Extract the [x, y] coordinate from the center of the cell holding the provided text.  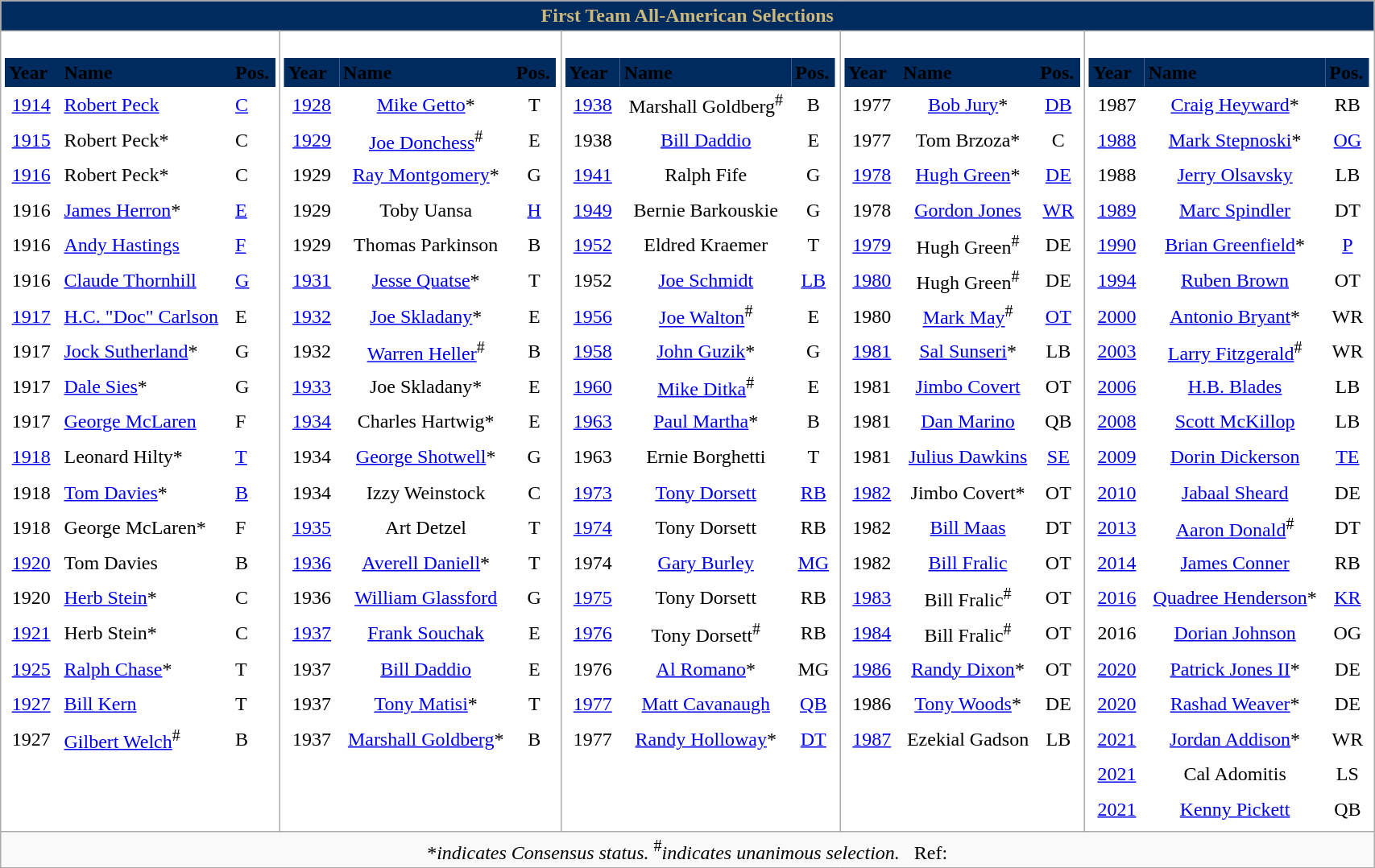
Tony Woods* [968, 704]
Jimbo Covert [968, 386]
Scott McKillop [1236, 422]
George McLaren [147, 422]
James Conner [1236, 563]
1933 [312, 386]
James Herron* [147, 210]
First Team All-American Selections [688, 16]
Sal Sunseri* [968, 351]
1975 [593, 598]
Kenny Pickett [1236, 810]
Randy Holloway* [706, 739]
Charles Hartwig* [425, 422]
1941 [593, 175]
1921 [32, 634]
Randy Dixon* [968, 668]
Matt Cavanaugh [706, 704]
1958 [593, 351]
Robert Peck [147, 105]
Marc Spindler [1236, 210]
Marshall Goldberg# [706, 105]
2003 [1116, 351]
Hugh Green* [968, 175]
P [1348, 246]
H [535, 210]
Thomas Parkinson [425, 246]
TE [1348, 457]
Art Detzel [425, 527]
Andy Hastings [147, 246]
Dorian Johnson [1236, 634]
DB [1058, 105]
Jimbo Covert* [968, 493]
2013 [1116, 527]
1984 [872, 634]
1931 [312, 281]
1979 [872, 246]
William Glassford [425, 598]
Warren Heller# [425, 351]
Julius Dawkins [968, 457]
1949 [593, 210]
Dale Sies* [147, 386]
Bill Maas [968, 527]
Cal Adomitis [1236, 775]
Quadree Henderson* [1236, 598]
Brian Greenfield* [1236, 246]
Craig Heyward* [1236, 105]
Joe Donchess# [425, 140]
Frank Souchak [425, 634]
Dan Marino [968, 422]
Tony Dorsett# [706, 634]
Jabaal Sheard [1236, 493]
*indicates Consensus status. #indicates unanimous selection. Ref: [688, 850]
LS [1348, 775]
H.C. "Doc" Carlson [147, 316]
Izzy Weinstock [425, 493]
Mark Stepnoski* [1236, 140]
Averell Daniell* [425, 563]
Bill Fralic [968, 563]
Joe Walton# [706, 316]
Tony Matisi* [425, 704]
Gary Burley [706, 563]
2010 [1116, 493]
Al Romano* [706, 668]
George McLaren* [147, 527]
Ralph Fife [706, 175]
Bernie Barkouskie [706, 210]
Marshall Goldberg* [425, 739]
1956 [593, 316]
H.B. Blades [1236, 386]
1989 [1116, 210]
1914 [32, 105]
Leonard Hilty* [147, 457]
KR [1348, 598]
George Shotwell* [425, 457]
Jock Sutherland* [147, 351]
Mike Ditka# [706, 386]
Paul Martha* [706, 422]
Ernie Borghetti [706, 457]
Tom Davies* [147, 493]
Patrick Jones II* [1236, 668]
1960 [593, 386]
Ralph Chase* [147, 668]
2009 [1116, 457]
1935 [312, 527]
1990 [1116, 246]
Ruben Brown [1236, 281]
Bill Kern [147, 704]
Claude Thornhill [147, 281]
2006 [1116, 386]
Ezekial Gadson [968, 739]
2014 [1116, 563]
Ray Montgomery* [425, 175]
Gilbert Welch# [147, 739]
Tom Davies [147, 563]
1928 [312, 105]
Bob Jury* [968, 105]
Dorin Dickerson [1236, 457]
1915 [32, 140]
Joe Schmidt [706, 281]
Larry Fitzgerald# [1236, 351]
1994 [1116, 281]
1925 [32, 668]
Antonio Bryant* [1236, 316]
SE [1058, 457]
Mark May# [968, 316]
1973 [593, 493]
Aaron Donald# [1236, 527]
Jesse Quatse* [425, 281]
Eldred Kraemer [706, 246]
Toby Uansa [425, 210]
Mike Getto* [425, 105]
2000 [1116, 316]
2008 [1116, 422]
1983 [872, 598]
Jordan Addison* [1236, 739]
Gordon Jones [968, 210]
Rashad Weaver* [1236, 704]
Tom Brzoza* [968, 140]
Jerry Olsavsky [1236, 175]
John Guzik* [706, 351]
